Search for the cell housing the specified text and yield its (x, y) center coordinate. 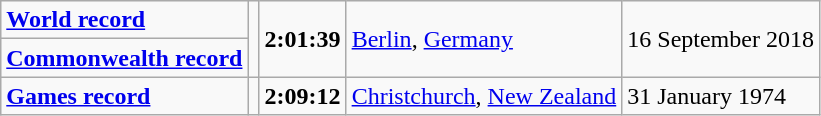
16 September 2018 (721, 39)
World record (124, 20)
Commonwealth record (124, 58)
2:09:12 (302, 96)
Christchurch, New Zealand (484, 96)
Berlin, Germany (484, 39)
31 January 1974 (721, 96)
Games record (124, 96)
2:01:39 (302, 39)
